For the text-containing cell, return its midpoint in (x, y) coordinate format. 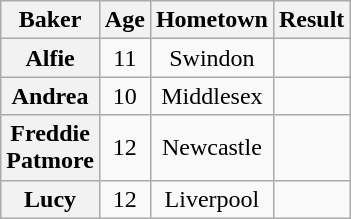
Liverpool (212, 199)
Hometown (212, 20)
Newcastle (212, 148)
Middlesex (212, 96)
10 (124, 96)
Result (311, 20)
Swindon (212, 58)
Lucy (50, 199)
FreddiePatmore (50, 148)
11 (124, 58)
Andrea (50, 96)
Baker (50, 20)
Age (124, 20)
Alfie (50, 58)
